Scan for the cell matching the given text and deliver its (X, Y) coordinate at center. 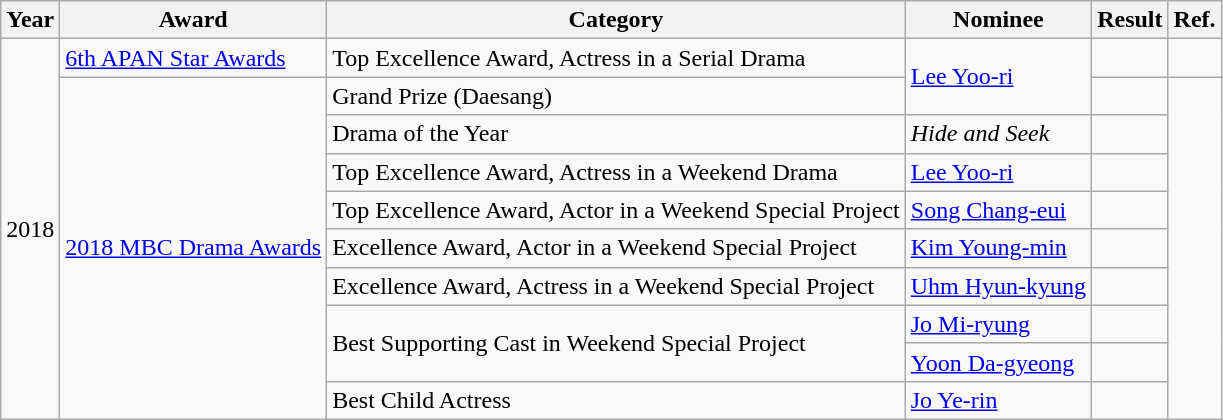
6th APAN Star Awards (194, 58)
Nominee (998, 20)
Excellence Award, Actor in a Weekend Special Project (616, 248)
2018 (30, 230)
Best Supporting Cast in Weekend Special Project (616, 343)
Award (194, 20)
Result (1130, 20)
Best Child Actress (616, 400)
Uhm Hyun-kyung (998, 286)
Top Excellence Award, Actress in a Weekend Drama (616, 172)
Ref. (1194, 20)
Grand Prize (Daesang) (616, 96)
Excellence Award, Actress in a Weekend Special Project (616, 286)
Category (616, 20)
Kim Young-min (998, 248)
Jo Ye-rin (998, 400)
Drama of the Year (616, 134)
Top Excellence Award, Actress in a Serial Drama (616, 58)
Jo Mi-ryung (998, 324)
Hide and Seek (998, 134)
2018 MBC Drama Awards (194, 248)
Top Excellence Award, Actor in a Weekend Special Project (616, 210)
Yoon Da-gyeong (998, 362)
Song Chang-eui (998, 210)
Year (30, 20)
